Search for the cell housing the specified text and yield its [x, y] center coordinate. 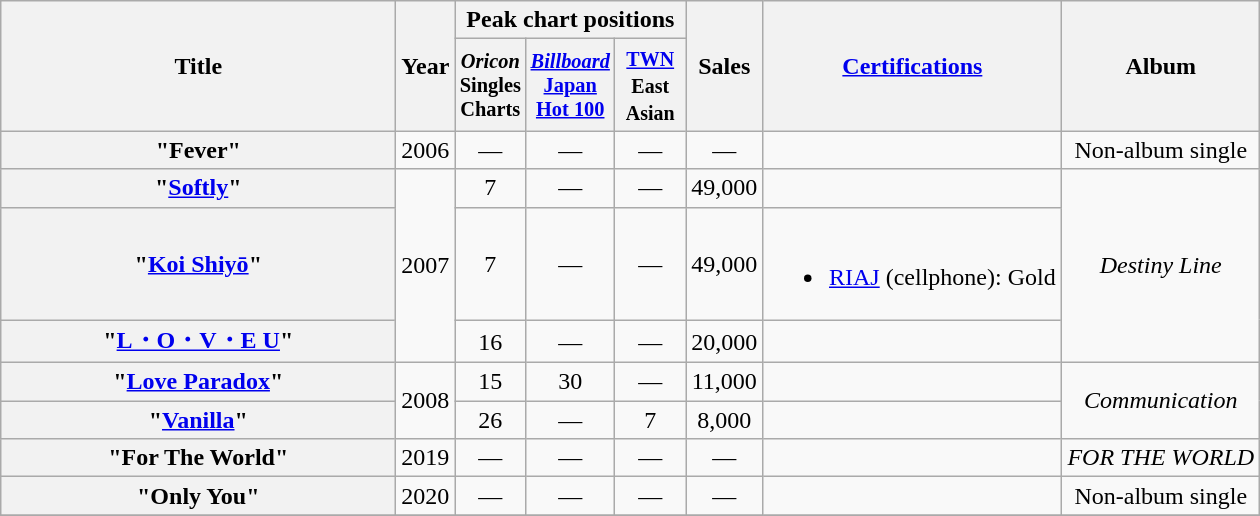
8,000 [724, 420]
20,000 [724, 342]
FOR THE WORLD [1161, 458]
Year [426, 66]
Sales [724, 66]
"Softly" [198, 188]
2006 [426, 150]
Peak chart positions [570, 20]
"Only You" [198, 496]
"Fever" [198, 150]
Communication [1161, 401]
30 [570, 382]
"For The World" [198, 458]
Billboard Japan Hot 100 [570, 85]
2020 [426, 496]
RIAJ (cellphone): Gold [912, 264]
"Love Paradox" [198, 382]
15 [490, 382]
"Vanilla" [198, 420]
Album [1161, 66]
"Koi Shiyō" [198, 264]
2007 [426, 266]
2008 [426, 401]
Oricon Singles Charts [490, 85]
Title [198, 66]
11,000 [724, 382]
26 [490, 420]
16 [490, 342]
2019 [426, 458]
"L・O・V・E U" [198, 342]
Certifications [912, 66]
Destiny Line [1161, 266]
TWN East Asian [650, 85]
